From the cell containing the given text, extract its center point as (x, y) coordinate. 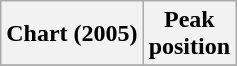
Peak position (189, 34)
Chart (2005) (72, 34)
